Search for the cell housing the specified text and yield its (x, y) center coordinate. 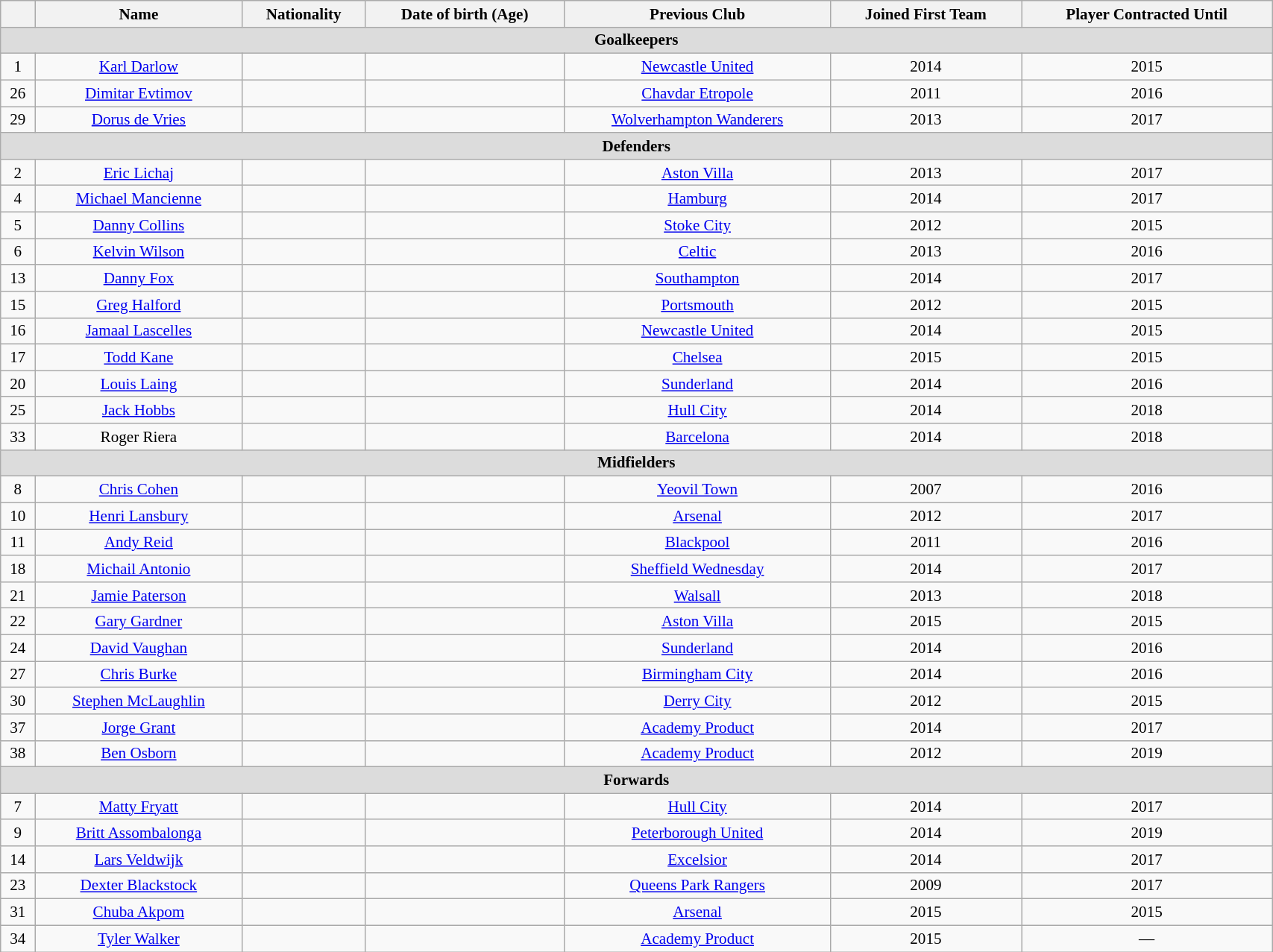
Birmingham City (697, 674)
Player Contracted Until (1147, 13)
Date of birth (Age) (465, 13)
Stephen McLaughlin (139, 701)
31 (18, 912)
Celtic (697, 252)
5 (18, 225)
Chavdar Etropole (697, 92)
Dimitar Evtimov (139, 92)
Wolverhampton Wanderers (697, 119)
Derry City (697, 701)
2 (18, 171)
20 (18, 383)
Hamburg (697, 198)
6 (18, 252)
Chris Burke (139, 674)
Louis Laing (139, 383)
Southampton (697, 277)
Matty Fryatt (139, 807)
Tyler Walker (139, 938)
21 (18, 595)
Jamaal Lascelles (139, 331)
Karl Darlow (139, 67)
Danny Fox (139, 277)
17 (18, 358)
Ben Osborn (139, 753)
Previous Club (697, 13)
Chelsea (697, 358)
Henri Lansbury (139, 516)
Britt Assombalonga (139, 832)
Eric Lichaj (139, 171)
34 (18, 938)
Blackpool (697, 543)
13 (18, 277)
8 (18, 489)
Kelvin Wilson (139, 252)
Sheffield Wednesday (697, 568)
Defenders (637, 146)
11 (18, 543)
9 (18, 832)
37 (18, 728)
15 (18, 304)
Goalkeepers (637, 40)
Joined First Team (926, 13)
Danny Collins (139, 225)
Andy Reid (139, 543)
Forwards (637, 780)
Dorus de Vries (139, 119)
25 (18, 410)
Michael Mancienne (139, 198)
Michail Antonio (139, 568)
24 (18, 647)
Portsmouth (697, 304)
Greg Halford (139, 304)
18 (18, 568)
Nationality (304, 13)
33 (18, 437)
Jamie Paterson (139, 595)
23 (18, 886)
16 (18, 331)
2009 (926, 886)
Chris Cohen (139, 489)
26 (18, 92)
Jorge Grant (139, 728)
38 (18, 753)
Midfielders (637, 462)
29 (18, 119)
2007 (926, 489)
Jack Hobbs (139, 410)
Barcelona (697, 437)
4 (18, 198)
Stoke City (697, 225)
— (1147, 938)
14 (18, 859)
Gary Gardner (139, 622)
Dexter Blackstock (139, 886)
Peterborough United (697, 832)
7 (18, 807)
Yeovil Town (697, 489)
Excelsior (697, 859)
22 (18, 622)
Roger Riera (139, 437)
30 (18, 701)
Lars Veldwijk (139, 859)
Todd Kane (139, 358)
Walsall (697, 595)
David Vaughan (139, 647)
Name (139, 13)
Chuba Akpom (139, 912)
1 (18, 67)
Queens Park Rangers (697, 886)
10 (18, 516)
27 (18, 674)
